Capture the cell that displays the provided text and extract its [X, Y] central coordinate. 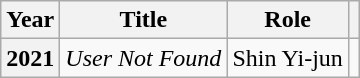
Title [144, 20]
User Not Found [144, 58]
2021 [30, 58]
Role [288, 20]
Year [30, 20]
Shin Yi-jun [288, 58]
